Locate the cell with the specified text and output its [X, Y] center coordinate. 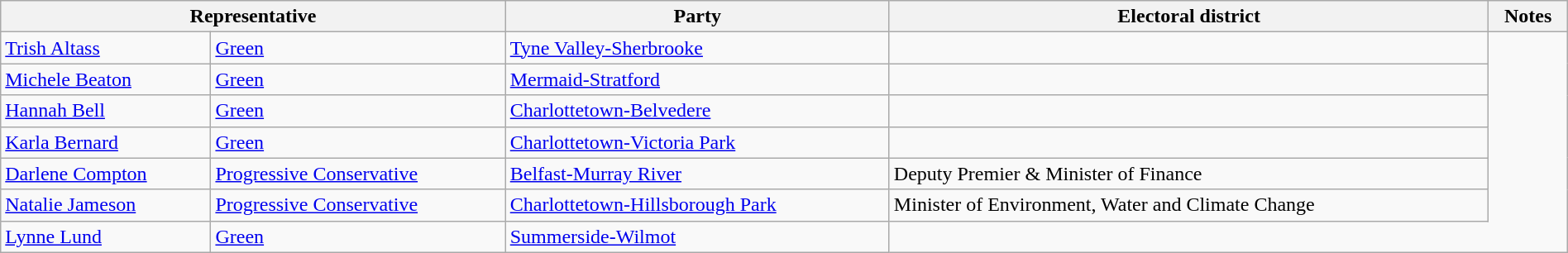
Charlottetown-Belvedere [697, 111]
Mermaid-Stratford [697, 79]
Lynne Lund [106, 236]
Electoral district [1189, 17]
Representative [253, 17]
Trish Altass [106, 48]
Karla Bernard [106, 142]
Belfast-Murray River [697, 174]
Darlene Compton [106, 174]
Natalie Jameson [106, 205]
Charlottetown-Hillsborough Park [697, 205]
Michele Beaton [106, 79]
Deputy Premier & Minister of Finance [1189, 174]
Party [697, 17]
Summerside-Wilmot [697, 236]
Tyne Valley-Sherbrooke [697, 48]
Notes [1528, 17]
Hannah Bell [106, 111]
Minister of Environment, Water and Climate Change [1189, 205]
Charlottetown-Victoria Park [697, 142]
